Scan for the cell matching the given text and deliver its [X, Y] coordinate at center. 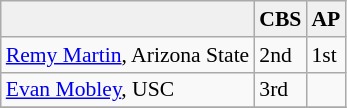
CBS [280, 19]
AP [326, 19]
2nd [280, 55]
Remy Martin, Arizona State [128, 55]
3rd [280, 90]
1st [326, 55]
Evan Mobley, USC [128, 90]
